From the cell containing the given text, extract its center point as [x, y] coordinate. 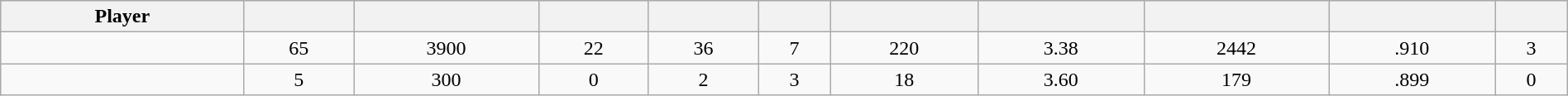
179 [1236, 79]
300 [447, 79]
3.38 [1060, 48]
36 [703, 48]
220 [904, 48]
65 [299, 48]
.899 [1413, 79]
3.60 [1060, 79]
3900 [447, 48]
22 [594, 48]
2 [703, 79]
2442 [1236, 48]
18 [904, 79]
7 [794, 48]
5 [299, 79]
.910 [1413, 48]
Player [122, 17]
